Find where the given text appears and provide that cell's center as (X, Y) coordinate. 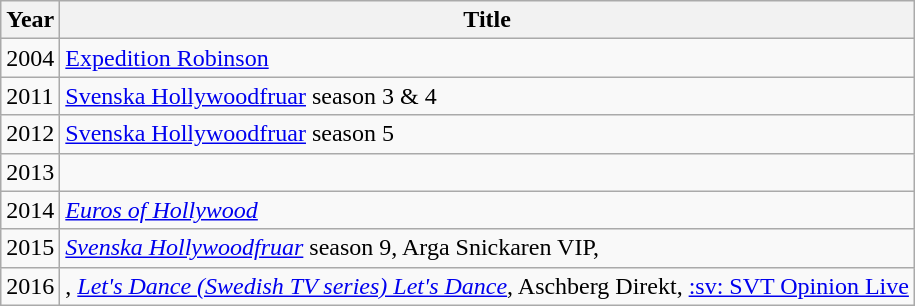
2004 (30, 58)
2014 (30, 210)
Svenska Hollywoodfruar season 9, Arga Snickaren VIP, (488, 248)
Svenska Hollywoodfruar season 5 (488, 134)
Expedition Robinson (488, 58)
2011 (30, 96)
2016 (30, 286)
2013 (30, 172)
2015 (30, 248)
Title (488, 20)
Euros of Hollywood (488, 210)
Svenska Hollywoodfruar season 3 & 4 (488, 96)
Year (30, 20)
, Let's Dance (Swedish TV series) Let's Dance, Aschberg Direkt, :sv: SVT Opinion Live (488, 286)
2012 (30, 134)
